For the text-containing cell, return its midpoint in [X, Y] coordinate format. 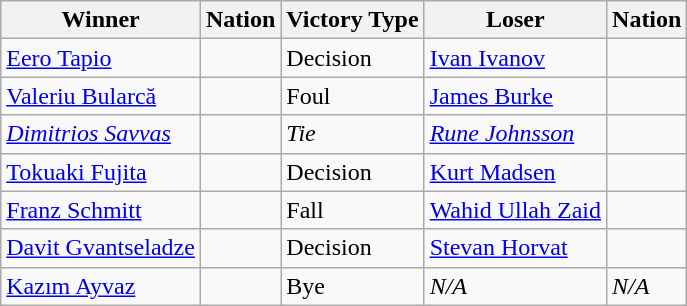
Tie [352, 134]
Davit Gvantseladze [101, 248]
Foul [352, 96]
Franz Schmitt [101, 210]
Winner [101, 20]
James Burke [515, 96]
Rune Johnsson [515, 134]
Kazım Ayvaz [101, 286]
Fall [352, 210]
Ivan Ivanov [515, 58]
Wahid Ullah Zaid [515, 210]
Dimitrios Savvas [101, 134]
Tokuaki Fujita [101, 172]
Victory Type [352, 20]
Eero Tapio [101, 58]
Loser [515, 20]
Valeriu Bularcă [101, 96]
Bye [352, 286]
Stevan Horvat [515, 248]
Kurt Madsen [515, 172]
